Identify which cell holds the provided text, then report its (x, y) central coordinate. 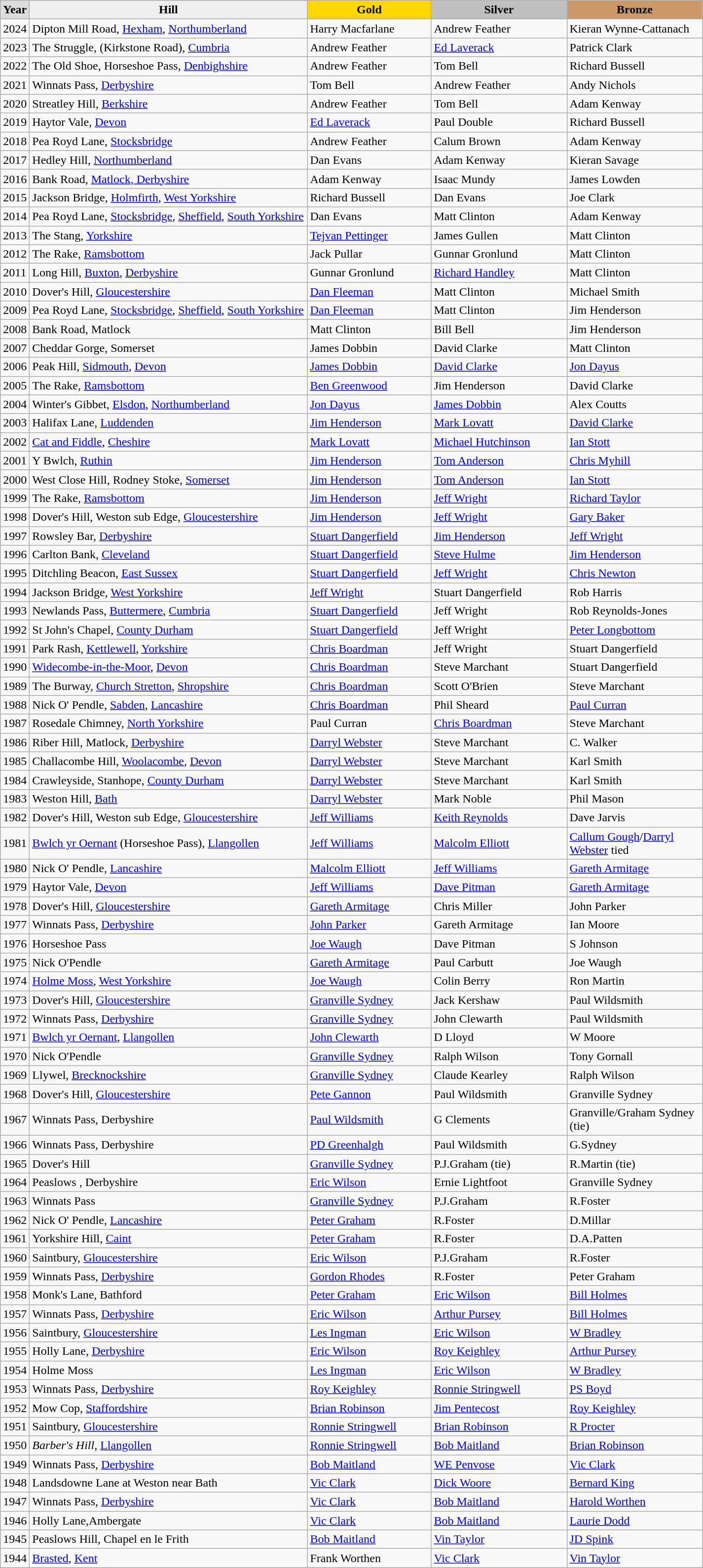
1947 (15, 1502)
Chris Newton (634, 574)
Richard Handley (499, 273)
G.Sydney (634, 1145)
1944 (15, 1558)
Halifax Lane, Luddenden (169, 423)
Monk's Lane, Bathford (169, 1295)
Dover's Hill (169, 1163)
2014 (15, 216)
Crawleyside, Stanhope, County Durham (169, 780)
JD Spink (634, 1539)
Peter Longbottom (634, 630)
1986 (15, 742)
W Moore (634, 1037)
1971 (15, 1037)
Chris Miller (499, 906)
Dipton Mill Road, Hexham, Northumberland (169, 29)
1955 (15, 1351)
James Gullen (499, 235)
1956 (15, 1333)
2023 (15, 47)
Hill (169, 10)
1950 (15, 1445)
Hedley Hill, Northumberland (169, 160)
Paul Double (499, 122)
Granville/Graham Sydney (tie) (634, 1119)
2015 (15, 197)
1998 (15, 517)
1978 (15, 906)
C. Walker (634, 742)
D.A.Patten (634, 1239)
Newlands Pass, Buttermere, Cumbria (169, 611)
1945 (15, 1539)
Callum Gough/Darryl Webster tied (634, 843)
2012 (15, 254)
Peak Hill, Sidmouth, Devon (169, 367)
1989 (15, 686)
Nick O' Pendle, Sabden, Lancashire (169, 705)
R Procter (634, 1426)
1990 (15, 667)
Phil Sheard (499, 705)
Alex Coutts (634, 404)
Pea Royd Lane, Stocksbridge (169, 141)
Bronze (634, 10)
Tejvan Pettinger (369, 235)
1964 (15, 1183)
Holly Lane,Ambergate (169, 1521)
Ian Moore (634, 925)
1949 (15, 1464)
1997 (15, 535)
2020 (15, 104)
P.J.Graham (tie) (499, 1163)
Bwlch yr Oernant, Llangollen (169, 1037)
Jack Pullar (369, 254)
Rob Reynolds-Jones (634, 611)
1970 (15, 1056)
The Stang, Yorkshire (169, 235)
R.Martin (tie) (634, 1163)
2002 (15, 442)
Ernie Lightfoot (499, 1183)
Horseshoe Pass (169, 944)
Colin Berry (499, 981)
Ron Martin (634, 981)
1954 (15, 1370)
2009 (15, 310)
D Lloyd (499, 1037)
1973 (15, 1000)
2006 (15, 367)
James Lowden (634, 179)
Carlton Bank, Cleveland (169, 555)
1992 (15, 630)
2017 (15, 160)
Bernard King (634, 1483)
Rowsley Bar, Derbyshire (169, 535)
Andy Nichols (634, 85)
Widecombe-in-the-Moor, Devon (169, 667)
Isaac Mundy (499, 179)
1993 (15, 611)
Jim Pentecost (499, 1408)
Chris Myhill (634, 460)
1965 (15, 1163)
1995 (15, 574)
1994 (15, 592)
Yorkshire Hill, Caint (169, 1239)
1996 (15, 555)
2001 (15, 460)
Holme Moss (169, 1370)
1977 (15, 925)
1983 (15, 799)
The Struggle, (Kirkstone Road), Cumbria (169, 47)
Calum Brown (499, 141)
Bank Road, Matlock (169, 329)
Harry Macfarlane (369, 29)
2013 (15, 235)
Mow Cop, Staffordshire (169, 1408)
2007 (15, 348)
Joe Clark (634, 197)
Holly Lane, Derbyshire (169, 1351)
2011 (15, 273)
1953 (15, 1389)
Long Hill, Buxton, Derbyshire (169, 273)
Jack Kershaw (499, 1000)
Streatley Hill, Berkshire (169, 104)
1975 (15, 962)
1967 (15, 1119)
Challacombe Hill, Woolacombe, Devon (169, 761)
Gordon Rhodes (369, 1276)
Paul Carbutt (499, 962)
Landsdowne Lane at Weston near Bath (169, 1483)
Ditchling Beacon, East Sussex (169, 574)
1960 (15, 1258)
Bank Road, Matlock, Derbyshire (169, 179)
Claude Kearley (499, 1075)
1948 (15, 1483)
1966 (15, 1145)
1962 (15, 1220)
2004 (15, 404)
Llywel, Brecknockshire (169, 1075)
Phil Mason (634, 799)
1976 (15, 944)
2021 (15, 85)
1961 (15, 1239)
Bill Bell (499, 329)
2010 (15, 292)
1988 (15, 705)
PS Boyd (634, 1389)
Laurie Dodd (634, 1521)
Park Rash, Kettlewell, Yorkshire (169, 649)
The Burway, Church Stretton, Shropshire (169, 686)
Kieran Wynne-Cattanach (634, 29)
2000 (15, 479)
2022 (15, 66)
1963 (15, 1201)
2005 (15, 385)
Richard Taylor (634, 498)
Cheddar Gorge, Somerset (169, 348)
G Clements (499, 1119)
Year (15, 10)
Silver (499, 10)
Jackson Bridge, West Yorkshire (169, 592)
Dick Woore (499, 1483)
Peaslows Hill, Chapel en le Frith (169, 1539)
Steve Hulme (499, 555)
Ben Greenwood (369, 385)
Rosedale Chimney, North Yorkshire (169, 724)
Weston Hill, Bath (169, 799)
1946 (15, 1521)
1987 (15, 724)
1958 (15, 1295)
D.Millar (634, 1220)
1957 (15, 1314)
2024 (15, 29)
2003 (15, 423)
1984 (15, 780)
Scott O'Brien (499, 686)
Harold Worthen (634, 1502)
1959 (15, 1276)
1969 (15, 1075)
St John's Chapel, County Durham (169, 630)
1979 (15, 887)
Peaslows , Derbyshire (169, 1183)
1974 (15, 981)
Michael Hutchinson (499, 442)
1999 (15, 498)
Bwlch yr Oernant (Horseshoe Pass), Llangollen (169, 843)
1981 (15, 843)
Holme Moss, West Yorkshire (169, 981)
Kieran Savage (634, 160)
Mark Noble (499, 799)
Jackson Bridge, Holmfirth, West Yorkshire (169, 197)
1985 (15, 761)
2016 (15, 179)
Y Bwlch, Ruthin (169, 460)
Cat and Fiddle, Cheshire (169, 442)
Gold (369, 10)
Dave Jarvis (634, 817)
Barber's Hill, Llangollen (169, 1445)
1972 (15, 1019)
2008 (15, 329)
Riber Hill, Matlock, Derbyshire (169, 742)
1982 (15, 817)
Michael Smith (634, 292)
Patrick Clark (634, 47)
1991 (15, 649)
Gary Baker (634, 517)
Pete Gannon (369, 1094)
PD Greenhalgh (369, 1145)
Brasted, Kent (169, 1558)
Rob Harris (634, 592)
Keith Reynolds (499, 817)
S Johnson (634, 944)
West Close Hill, Rodney Stoke, Somerset (169, 479)
Tony Gornall (634, 1056)
2018 (15, 141)
2019 (15, 122)
WE Penvose (499, 1464)
Winnats Pass (169, 1201)
Winter's Gibbet, Elsdon, Northumberland (169, 404)
The Old Shoe, Horseshoe Pass, Denbighshire (169, 66)
1968 (15, 1094)
Frank Worthen (369, 1558)
1951 (15, 1426)
1952 (15, 1408)
1980 (15, 869)
